Identify which cell holds the provided text, then report its [X, Y] central coordinate. 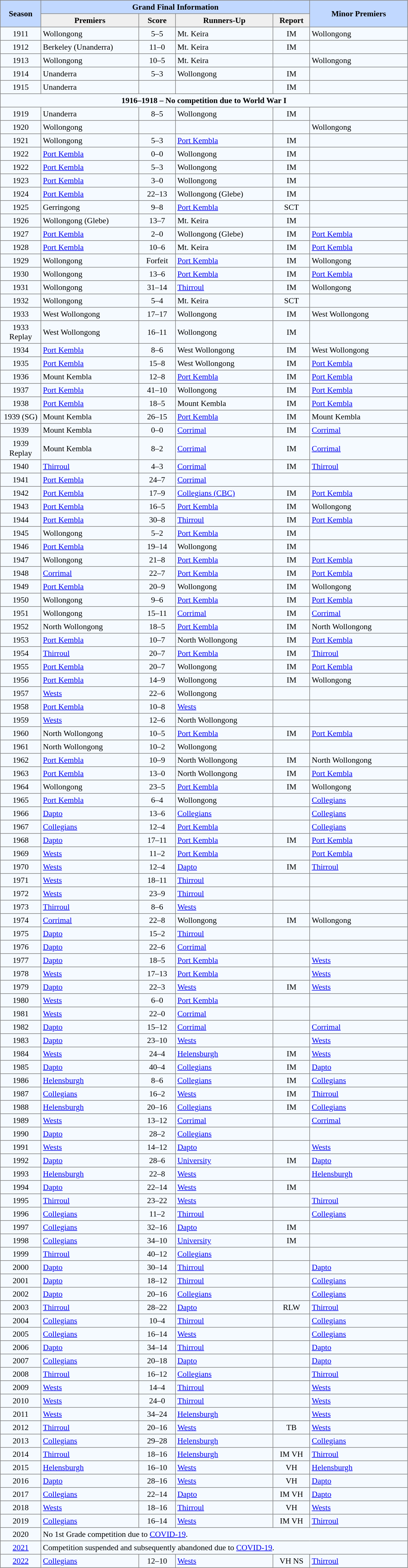
5–5 [157, 34]
1964 [21, 787]
28–6 [157, 1161]
19–14 [157, 547]
2004 [21, 1321]
1963 [21, 773]
1950 [21, 600]
16–11 [157, 332]
1985 [21, 1067]
1944 [21, 520]
1990 [21, 1134]
1924 [21, 194]
1991 [21, 1147]
12–6 [157, 720]
2–0 [157, 234]
8–2 [157, 448]
41–10 [157, 390]
20–18 [157, 1361]
34–24 [157, 1414]
1993 [21, 1174]
2002 [21, 1294]
14–4 [157, 1387]
9–6 [157, 600]
2022 [21, 1561]
30–14 [157, 1267]
Berkeley (Unanderra) [90, 47]
1923 [21, 181]
Grand Final Information [176, 7]
24–4 [157, 1054]
1974 [21, 920]
1953 [21, 640]
28–2 [157, 1134]
9–8 [157, 207]
1932 [21, 301]
22–13 [157, 194]
1968 [21, 840]
23–9 [157, 894]
16–12 [157, 1374]
15–8 [157, 363]
5–2 [157, 533]
31–14 [157, 287]
2012 [21, 1427]
10–2 [157, 747]
1940 [21, 466]
1957 [21, 693]
RLW [292, 1307]
16–10 [157, 1468]
1936 [21, 377]
2010 [21, 1401]
24–0 [157, 1401]
1939Replay [21, 448]
1983 [21, 1040]
5–4 [157, 301]
1920 [21, 127]
1914 [21, 74]
1977 [21, 960]
1916–1918 – No competition due to World War I [204, 100]
1911 [21, 34]
1992 [21, 1161]
1919 [21, 114]
2017 [21, 1494]
1927 [21, 234]
1938 [21, 403]
1999 [21, 1254]
15–11 [157, 613]
1960 [21, 733]
26–15 [157, 417]
12–10 [157, 1561]
14–12 [157, 1147]
1930 [21, 274]
1913 [21, 60]
1987 [21, 1094]
12–8 [157, 377]
10–6 [157, 247]
1949 [21, 587]
1925 [21, 207]
1967 [21, 827]
1966 [21, 813]
14–9 [157, 680]
1915 [21, 87]
Gerringong [90, 207]
6–0 [157, 1000]
6–4 [157, 800]
1976 [21, 947]
13–0 [157, 773]
2011 [21, 1414]
1984 [21, 1054]
2007 [21, 1361]
1962 [21, 760]
2014 [21, 1454]
1954 [21, 653]
11–0 [157, 47]
15–12 [157, 1027]
22–7 [157, 573]
24–7 [157, 480]
1933Replay [21, 332]
Premiers [90, 20]
13–12 [157, 1120]
18–11 [157, 880]
1943 [21, 506]
30–8 [157, 520]
1970 [21, 867]
1982 [21, 1027]
1986 [21, 1080]
10–8 [157, 707]
1973 [21, 907]
1921 [21, 141]
2018 [21, 1508]
2008 [21, 1374]
2020 [21, 1534]
1981 [21, 1014]
Competition suspended and subsequently abandoned due to COVID-19. [224, 1548]
1998 [21, 1241]
1959 [21, 720]
16–5 [157, 506]
28–16 [157, 1481]
Forfeit [157, 261]
10–7 [157, 640]
22–3 [157, 987]
28–22 [157, 1307]
1997 [21, 1227]
1929 [21, 261]
1971 [21, 880]
23–10 [157, 1040]
1945 [21, 533]
1948 [21, 573]
2006 [21, 1347]
2005 [21, 1334]
4–3 [157, 466]
1947 [21, 560]
2015 [21, 1468]
29–28 [157, 1441]
1941 [21, 480]
1975 [21, 934]
1955 [21, 667]
17–11 [157, 840]
15–2 [157, 934]
1951 [21, 613]
1934 [21, 350]
TB [292, 1427]
1996 [21, 1214]
8–5 [157, 114]
2019 [21, 1521]
1994 [21, 1187]
18–12 [157, 1281]
2009 [21, 1387]
1958 [21, 707]
10–4 [157, 1321]
1946 [21, 547]
34–10 [157, 1241]
34–14 [157, 1347]
Collegians (CBC) [224, 493]
VH NS [292, 1561]
40–12 [157, 1254]
Minor Premiers [359, 14]
1933 [21, 314]
1988 [21, 1107]
1978 [21, 974]
17–13 [157, 974]
No 1st Grade competition due to COVID-19. [224, 1534]
1972 [21, 894]
3–0 [157, 181]
20–9 [157, 587]
1935 [21, 363]
1952 [21, 627]
1961 [21, 747]
13–7 [157, 221]
Score [157, 20]
2003 [21, 1307]
10–9 [157, 760]
2013 [21, 1441]
23–5 [157, 787]
16–2 [157, 1094]
1939 (SG) [21, 417]
Runners-Up [224, 20]
40–4 [157, 1067]
1969 [21, 854]
1912 [21, 47]
23–22 [157, 1201]
1937 [21, 390]
17–17 [157, 314]
Report [292, 20]
21–8 [157, 560]
2021 [21, 1548]
1995 [21, 1201]
1965 [21, 800]
2000 [21, 1267]
17–9 [157, 493]
1942 [21, 493]
1956 [21, 680]
1980 [21, 1000]
32–16 [157, 1227]
2016 [21, 1481]
1928 [21, 247]
1979 [21, 987]
2001 [21, 1281]
1989 [21, 1120]
22–0 [157, 1014]
1931 [21, 287]
1939 [21, 430]
1926 [21, 221]
Season [21, 14]
